Scan for the cell matching the given text and deliver its (x, y) coordinate at center. 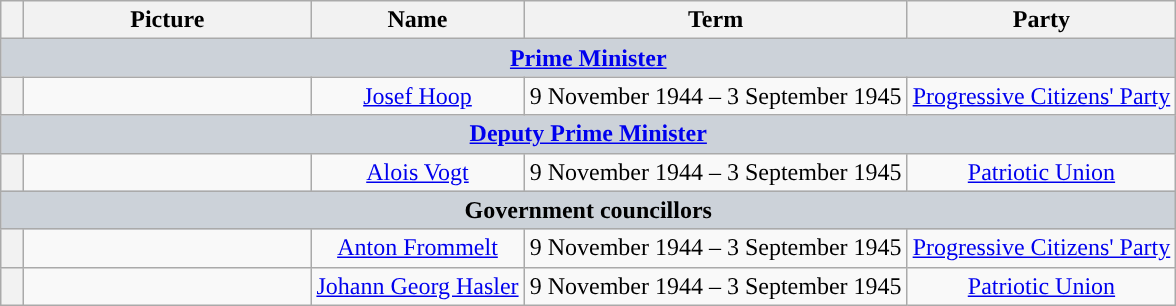
Term (716, 20)
Alois Vogt (418, 172)
Anton Frommelt (418, 248)
Name (418, 20)
Prime Minister (588, 58)
Deputy Prime Minister (588, 134)
Picture (168, 20)
Josef Hoop (418, 96)
Party (1042, 20)
Government councillors (588, 210)
Johann Georg Hasler (418, 286)
